Identify which cell holds the provided text, then report its [x, y] central coordinate. 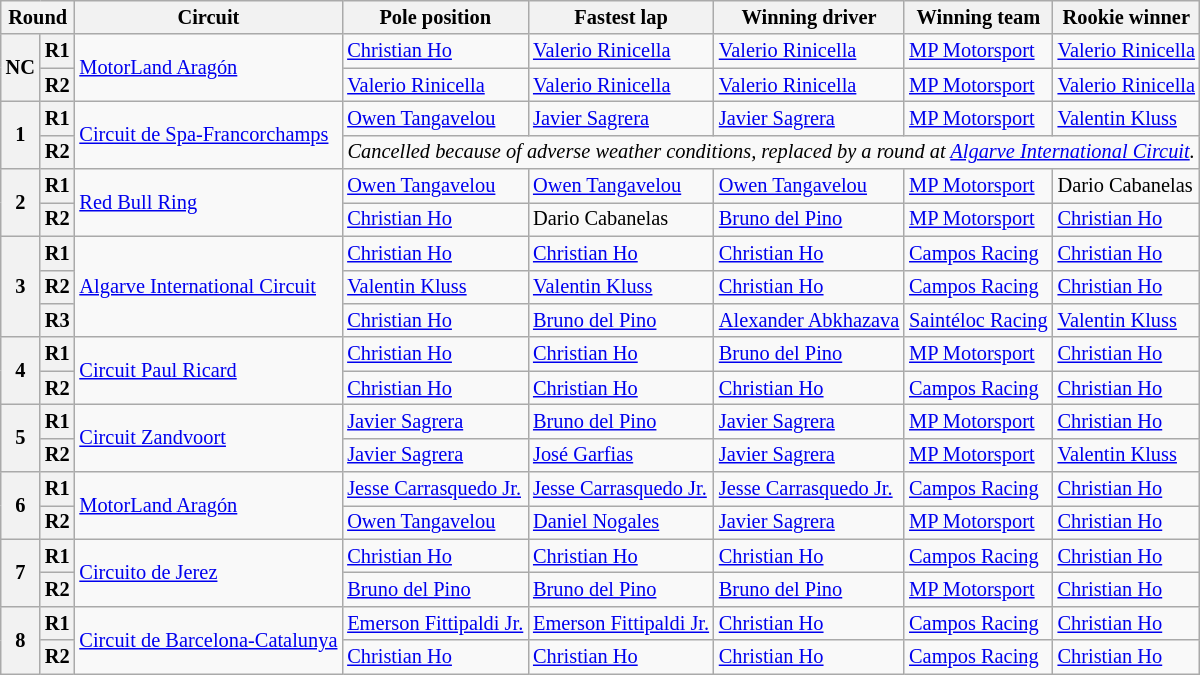
3 [20, 286]
Pole position [435, 17]
Round [38, 17]
Fastest lap [621, 17]
1 [20, 134]
Circuit [208, 17]
Circuito de Jerez [208, 572]
Red Bull Ring [208, 202]
Alexander Abkhazava [809, 320]
Cancelled because of adverse weather conditions, replaced by a round at Algarve International Circuit. [771, 152]
Winning team [978, 17]
Circuit Zandvoort [208, 438]
R3 [58, 320]
José Garfias [621, 455]
NC [20, 68]
2 [20, 202]
Algarve International Circuit [208, 286]
8 [20, 640]
7 [20, 572]
Winning driver [809, 17]
5 [20, 438]
Circuit de Spa-Francorchamps [208, 134]
Circuit de Barcelona-Catalunya [208, 640]
6 [20, 506]
Daniel Nogales [621, 522]
Rookie winner [1126, 17]
4 [20, 370]
Saintéloc Racing [978, 320]
Circuit Paul Ricard [208, 370]
